Identify which cell holds the provided text, then report its [X, Y] central coordinate. 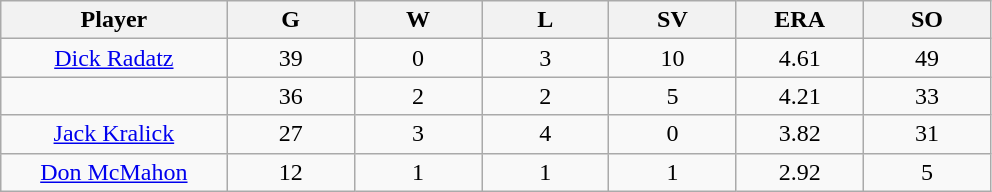
L [546, 20]
4 [546, 134]
31 [926, 134]
10 [672, 58]
4.61 [800, 58]
Player [114, 20]
33 [926, 96]
27 [290, 134]
3.82 [800, 134]
36 [290, 96]
Dick Radatz [114, 58]
4.21 [800, 96]
SV [672, 20]
Jack Kralick [114, 134]
G [290, 20]
SO [926, 20]
49 [926, 58]
W [418, 20]
ERA [800, 20]
39 [290, 58]
12 [290, 172]
2.92 [800, 172]
Don McMahon [114, 172]
